Find where the given text appears and provide that cell's center as [x, y] coordinate. 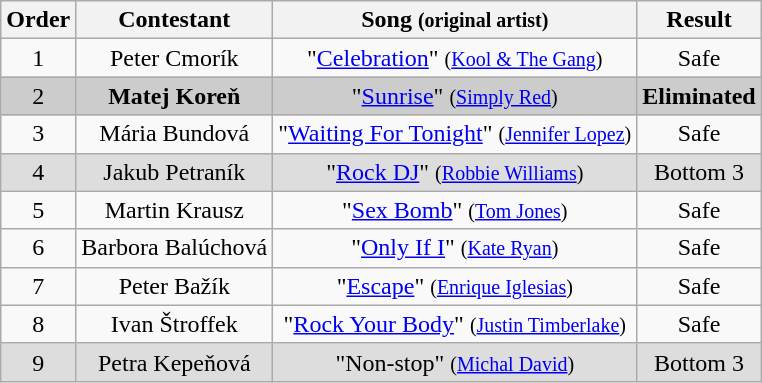
Eliminated [699, 96]
"Non-stop" (Michal David) [455, 362]
"Rock Your Body" (Justin Timberlake) [455, 324]
"Sex Bomb" (Tom Jones) [455, 210]
"Escape" (Enrique Iglesias) [455, 286]
Ivan Štroffek [174, 324]
1 [38, 58]
"Waiting For Tonight" (Jennifer Lopez) [455, 134]
3 [38, 134]
"Celebration" (Kool & The Gang) [455, 58]
Song (original artist) [455, 20]
"Sunrise" (Simply Red) [455, 96]
Jakub Petraník [174, 172]
Peter Cmorík [174, 58]
Barbora Balúchová [174, 248]
9 [38, 362]
5 [38, 210]
Contestant [174, 20]
Peter Bažík [174, 286]
6 [38, 248]
Matej Koreň [174, 96]
"Only If I" (Kate Ryan) [455, 248]
8 [38, 324]
Result [699, 20]
2 [38, 96]
Petra Kepeňová [174, 362]
Martin Krausz [174, 210]
Mária Bundová [174, 134]
4 [38, 172]
7 [38, 286]
"Rock DJ" (Robbie Williams) [455, 172]
Order [38, 20]
